Extract the (X, Y) coordinate from the center of the cell holding the provided text.  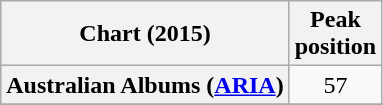
Peakposition (335, 34)
Australian Albums (ARIA) (145, 85)
Chart (2015) (145, 34)
57 (335, 85)
